Extract the [X, Y] coordinate from the center of the cell holding the provided text.  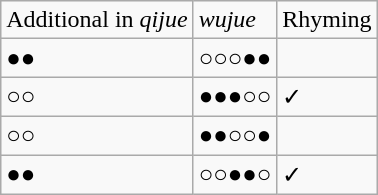
○○●●○ [235, 174]
●●●○○ [235, 97]
Rhyming [327, 20]
Additional in qijue [97, 20]
wujue [235, 20]
○○○●● [235, 58]
●●○○● [235, 135]
